Locate the cell with the specified text and output its [x, y] center coordinate. 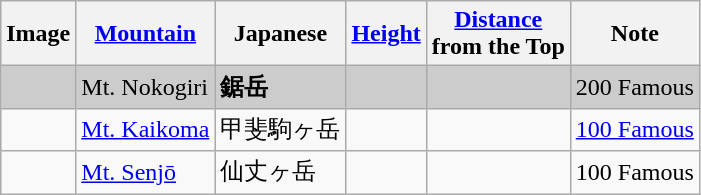
甲斐駒ヶ岳 [280, 130]
200 Famous [634, 88]
Height [386, 34]
鋸岳 [280, 88]
Japanese [280, 34]
Image [38, 34]
Note [634, 34]
Mt. Nokogiri [146, 88]
Distancefrom the Top [498, 34]
仙丈ヶ岳 [280, 172]
Mountain [146, 34]
Mt. Kaikoma [146, 130]
Mt. Senjō [146, 172]
